Detect which cell encompasses the target text, then output its (x, y) center coordinate. 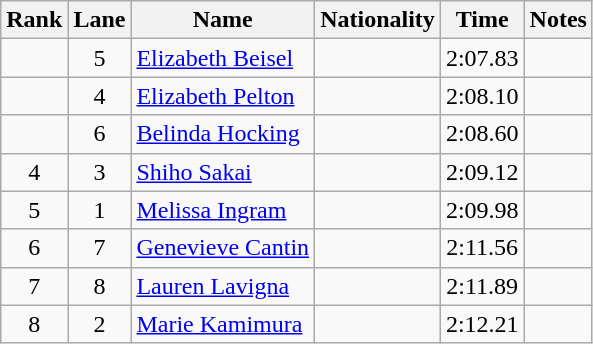
1 (100, 210)
2:09.12 (482, 172)
Belinda Hocking (223, 134)
2:08.10 (482, 96)
Notes (558, 20)
Elizabeth Beisel (223, 58)
3 (100, 172)
Shiho Sakai (223, 172)
2:11.89 (482, 286)
Nationality (378, 20)
2:09.98 (482, 210)
Melissa Ingram (223, 210)
Name (223, 20)
Marie Kamimura (223, 324)
2:08.60 (482, 134)
2:07.83 (482, 58)
2:11.56 (482, 248)
Elizabeth Pelton (223, 96)
Lane (100, 20)
Genevieve Cantin (223, 248)
Lauren Lavigna (223, 286)
Rank (34, 20)
2 (100, 324)
2:12.21 (482, 324)
Time (482, 20)
